Search for the cell housing the specified text and yield its [X, Y] center coordinate. 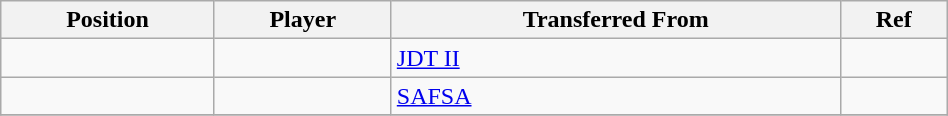
Ref [894, 20]
Transferred From [616, 20]
Position [108, 20]
SAFSA [616, 96]
Player [302, 20]
JDT II [616, 58]
